Extract the (x, y) coordinate from the center of the cell holding the provided text.  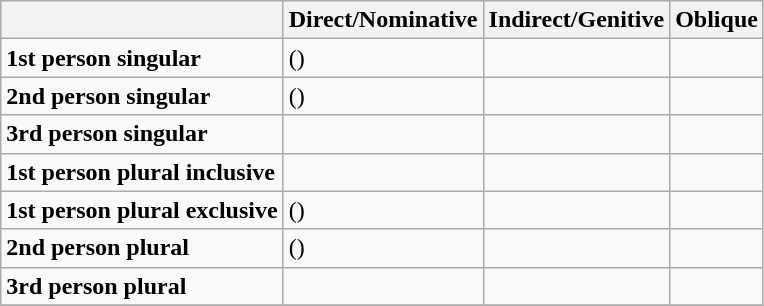
Oblique (717, 20)
2nd person plural (142, 248)
3rd person plural (142, 286)
1st person plural exclusive (142, 210)
Direct/Nominative (383, 20)
1st person singular (142, 58)
2nd person singular (142, 96)
Indirect/Genitive (576, 20)
3rd person singular (142, 134)
1st person plural inclusive (142, 172)
